Provide the (X, Y) coordinate of the cell's center where the given text is located.  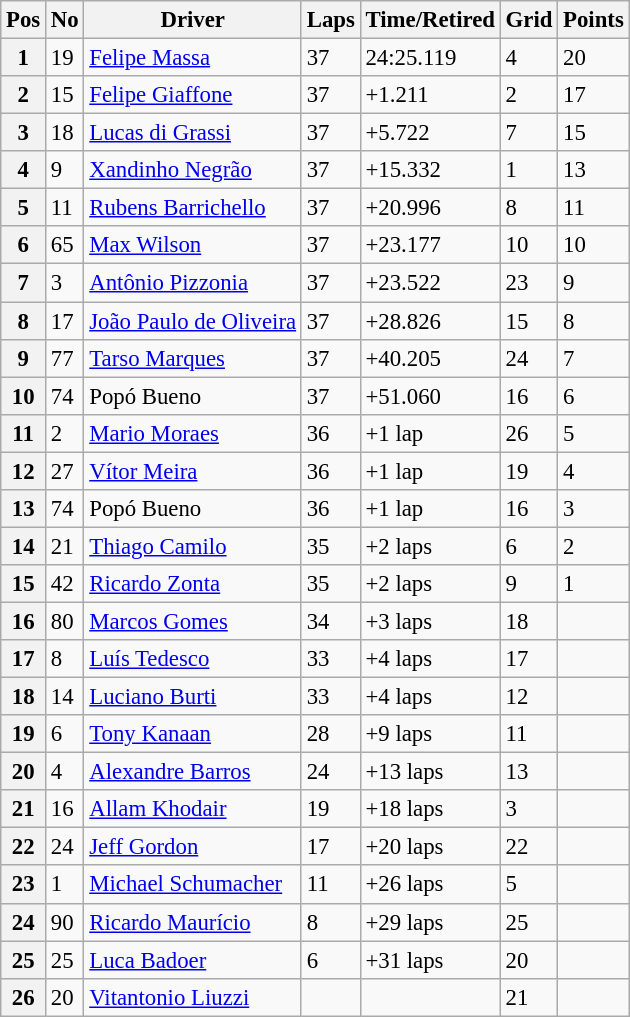
Time/Retired (430, 20)
Allam Khodair (192, 809)
+40.205 (430, 358)
Luciano Burti (192, 697)
Felipe Massa (192, 58)
+51.060 (430, 396)
34 (330, 621)
+28.826 (430, 321)
Marcos Gomes (192, 621)
+26 laps (430, 885)
Ricardo Maurício (192, 922)
No (65, 20)
Luís Tedesco (192, 659)
Tarso Marques (192, 358)
Laps (330, 20)
+18 laps (430, 809)
+29 laps (430, 922)
Jeff Gordon (192, 847)
Antônio Pizzonia (192, 283)
+3 laps (430, 621)
Ricardo Zonta (192, 584)
+15.332 (430, 170)
+20 laps (430, 847)
+23.522 (430, 283)
65 (65, 245)
77 (65, 358)
+1.211 (430, 95)
Luca Badoer (192, 960)
Lucas di Grassi (192, 133)
90 (65, 922)
24:25.119 (430, 58)
João Paulo de Oliveira (192, 321)
Driver (192, 20)
80 (65, 621)
Rubens Barrichello (192, 208)
+5.722 (430, 133)
Michael Schumacher (192, 885)
+31 laps (430, 960)
+13 laps (430, 772)
Felipe Giaffone (192, 95)
Vitantonio Liuzzi (192, 997)
+23.177 (430, 245)
Thiago Camilo (192, 546)
Tony Kanaan (192, 734)
+9 laps (430, 734)
Xandinho Negrão (192, 170)
27 (65, 471)
Vítor Meira (192, 471)
28 (330, 734)
Points (594, 20)
42 (65, 584)
Alexandre Barros (192, 772)
Grid (528, 20)
Max Wilson (192, 245)
+20.996 (430, 208)
Pos (24, 20)
Mario Moraes (192, 433)
